Detect which cell encompasses the target text, then output its (x, y) center coordinate. 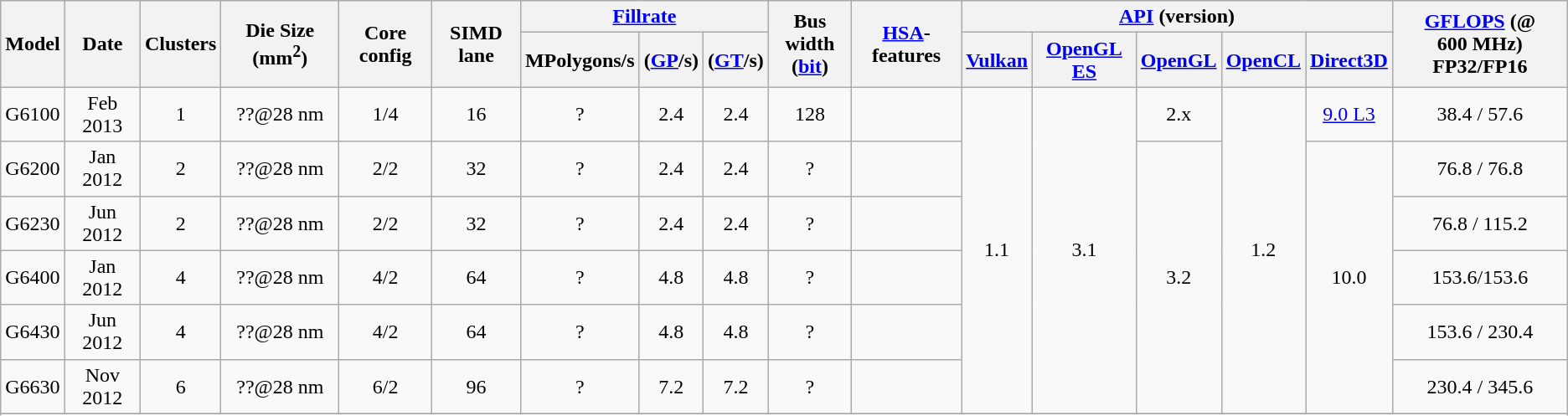
G6430 (33, 331)
MPolygons/s (580, 60)
1/4 (385, 114)
16 (477, 114)
76.8 / 115.2 (1479, 223)
Clusters (180, 44)
38.4 / 57.6 (1479, 114)
1 (180, 114)
OpenGL ES (1085, 60)
96 (477, 387)
SIMD lane (477, 44)
GFLOPS (@ 600 MHz)FP32/FP16 (1479, 44)
2.x (1179, 114)
G6630 (33, 387)
Fillrate (644, 17)
OpenGL (1179, 60)
G6400 (33, 278)
(GP/s) (671, 60)
153.6 / 230.4 (1479, 331)
230.4 / 345.6 (1479, 387)
G6230 (33, 223)
1.2 (1263, 250)
153.6/153.6 (1479, 278)
API (version) (1178, 17)
1.1 (997, 250)
6/2 (385, 387)
Feb 2013 (102, 114)
128 (809, 114)
OpenCL (1263, 60)
76.8 / 76.8 (1479, 169)
6 (180, 387)
3.2 (1179, 278)
(GT/s) (736, 60)
Bus width(bit) (809, 44)
G6100 (33, 114)
HSA-features (906, 44)
Die Size (mm2) (280, 44)
Model (33, 44)
Direct3D (1349, 60)
9.0 L3 (1349, 114)
Vulkan (997, 60)
G6200 (33, 169)
Core config (385, 44)
10.0 (1349, 278)
Nov 2012 (102, 387)
3.1 (1085, 250)
Date (102, 44)
